For the text-containing cell, return its midpoint in (x, y) coordinate format. 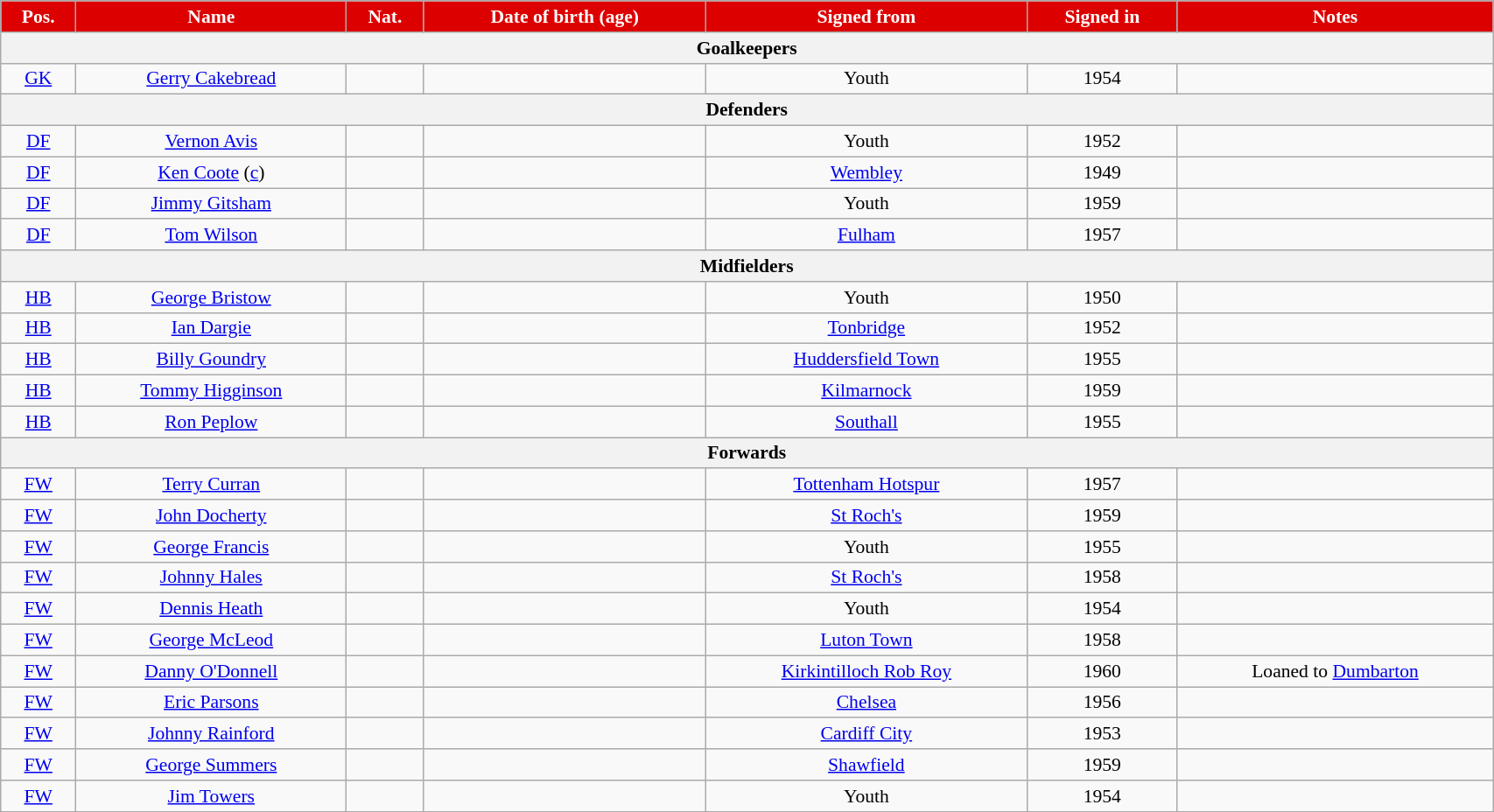
Ian Dargie (212, 328)
Loaned to Dumbarton (1335, 671)
1960 (1102, 671)
George McLeod (212, 640)
Date of birth (age) (565, 17)
Jimmy Gitsham (212, 204)
Dennis Heath (212, 609)
George Francis (212, 547)
Southall (866, 422)
Name (212, 17)
Signed in (1102, 17)
Wembley (866, 172)
Notes (1335, 17)
Kilmarnock (866, 391)
Jim Towers (212, 796)
Pos. (39, 17)
Ron Peplow (212, 422)
Signed from (866, 17)
George Summers (212, 765)
Eric Parsons (212, 703)
Goalkeepers (747, 48)
Cardiff City (866, 734)
Terry Curran (212, 485)
Danny O'Donnell (212, 671)
1956 (1102, 703)
Fulham (866, 235)
Chelsea (866, 703)
Shawfield (866, 765)
Midfielders (747, 266)
Forwards (747, 453)
Kirkintilloch Rob Roy (866, 671)
Vernon Avis (212, 142)
Defenders (747, 110)
Billy Goundry (212, 360)
Tommy Higginson (212, 391)
Nat. (385, 17)
Johnny Hales (212, 577)
Tonbridge (866, 328)
GK (39, 79)
Luton Town (866, 640)
1953 (1102, 734)
John Docherty (212, 515)
Ken Coote (c) (212, 172)
Tom Wilson (212, 235)
George Bristow (212, 297)
Tottenham Hotspur (866, 485)
1949 (1102, 172)
Huddersfield Town (866, 360)
Gerry Cakebread (212, 79)
Johnny Rainford (212, 734)
1950 (1102, 297)
